Find where the given text appears and provide that cell's center as (X, Y) coordinate. 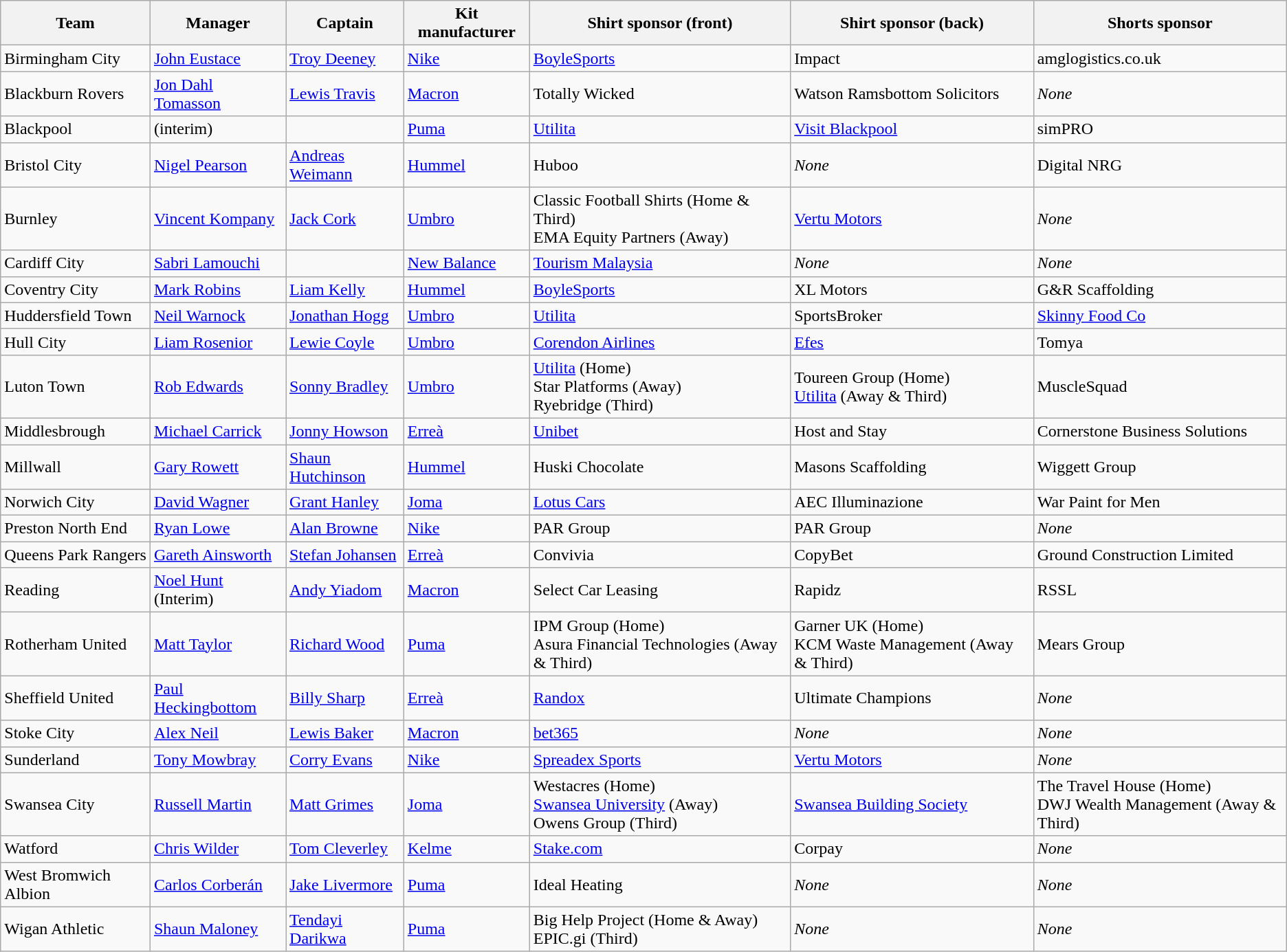
Visit Blackpool (912, 129)
Watson Ramsbottom Solicitors (912, 93)
Russell Martin (217, 804)
Alex Neil (217, 733)
Manager (217, 23)
Huboo (660, 165)
Skinny Food Co (1160, 316)
Blackpool (76, 129)
Tendayi Darikwa (345, 929)
Sheffield United (76, 698)
Sabri Lamouchi (217, 263)
Efes (912, 342)
Blackburn Rovers (76, 93)
MuscleSquad (1160, 386)
Liam Kelly (345, 289)
Troy Deeney (345, 58)
Noel Hunt (Interim) (217, 590)
Watford (76, 849)
Toureen Group (Home)Utilita (Away & Third) (912, 386)
Shaun Maloney (217, 929)
Totally Wicked (660, 93)
Classic Football Shirts (Home & Third)EMA Equity Partners (Away) (660, 219)
Shirt sponsor (front) (660, 23)
Luton Town (76, 386)
AEC Illuminazione (912, 502)
Lewis Baker (345, 733)
Team (76, 23)
CopyBet (912, 555)
Jake Livermore (345, 884)
Vincent Kompany (217, 219)
Alan Browne (345, 529)
Birmingham City (76, 58)
John Eustace (217, 58)
Cornerstone Business Solutions (1160, 431)
Gary Rowett (217, 466)
Stake.com (660, 849)
Swansea City (76, 804)
Bristol City (76, 165)
Neil Warnock (217, 316)
Ideal Heating (660, 884)
David Wagner (217, 502)
Select Car Leasing (660, 590)
Andreas Weimann (345, 165)
Randox (660, 698)
Tony Mowbray (217, 760)
Big Help Project (Home & Away)EPIC.gi (Third) (660, 929)
Paul Heckingbottom (217, 698)
Nigel Pearson (217, 165)
Unibet (660, 431)
bet365 (660, 733)
Matt Taylor (217, 644)
Tourism Malaysia (660, 263)
Matt Grimes (345, 804)
New Balance (466, 263)
Digital NRG (1160, 165)
Spreadex Sports (660, 760)
Captain (345, 23)
Shorts sponsor (1160, 23)
Reading (76, 590)
Preston North End (76, 529)
Tom Cleverley (345, 849)
Shaun Hutchinson (345, 466)
Ground Construction Limited (1160, 555)
Garner UK (Home)KCM Waste Management (Away & Third) (912, 644)
Gareth Ainsworth (217, 555)
Huddersfield Town (76, 316)
Ultimate Champions (912, 698)
Michael Carrick (217, 431)
Corpay (912, 849)
Rob Edwards (217, 386)
Mears Group (1160, 644)
Corendon Airlines (660, 342)
Masons Scaffolding (912, 466)
(interim) (217, 129)
SportsBroker (912, 316)
Westacres (Home)Swansea University (Away)Owens Group (Third) (660, 804)
War Paint for Men (1160, 502)
Wiggett Group (1160, 466)
Host and Stay (912, 431)
Jonathan Hogg (345, 316)
IPM Group (Home)Asura Financial Technologies (Away & Third) (660, 644)
Swansea Building Society (912, 804)
Rotherham United (76, 644)
Tomya (1160, 342)
Sonny Bradley (345, 386)
Millwall (76, 466)
Richard Wood (345, 644)
Mark Robins (217, 289)
Middlesbrough (76, 431)
Impact (912, 58)
Convivia (660, 555)
Stefan Johansen (345, 555)
Cardiff City (76, 263)
Lotus Cars (660, 502)
Lewis Travis (345, 93)
Sunderland (76, 760)
Rapidz (912, 590)
The Travel House (Home)DWJ Wealth Management (Away & Third) (1160, 804)
simPRO (1160, 129)
Burnley (76, 219)
Stoke City (76, 733)
Chris Wilder (217, 849)
Andy Yiadom (345, 590)
Wigan Athletic (76, 929)
Shirt sponsor (back) (912, 23)
Jonny Howson (345, 431)
Grant Hanley (345, 502)
Ryan Lowe (217, 529)
Kit manufacturer (466, 23)
G&R Scaffolding (1160, 289)
Liam Rosenior (217, 342)
Jon Dahl Tomasson (217, 93)
Huski Chocolate (660, 466)
RSSL (1160, 590)
Hull City (76, 342)
West Bromwich Albion (76, 884)
Billy Sharp (345, 698)
Queens Park Rangers (76, 555)
Lewie Coyle (345, 342)
Coventry City (76, 289)
Norwich City (76, 502)
Corry Evans (345, 760)
Carlos Corberán (217, 884)
Jack Cork (345, 219)
Utilita (Home)Star Platforms (Away)Ryebridge (Third) (660, 386)
amglogistics.co.uk (1160, 58)
Kelme (466, 849)
XL Motors (912, 289)
